Return the (x, y) coordinate for the center point of the cell that contains the specified text.  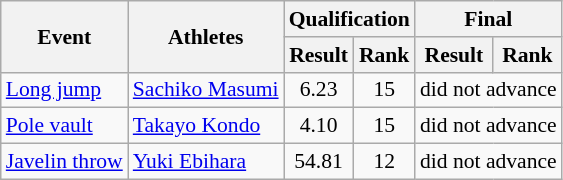
Sachiko Masumi (206, 90)
Pole vault (64, 126)
Event (64, 36)
Final (488, 19)
12 (384, 162)
6.23 (319, 90)
Takayo Kondo (206, 126)
54.81 (319, 162)
Yuki Ebihara (206, 162)
Long jump (64, 90)
Athletes (206, 36)
Qualification (350, 19)
Javelin throw (64, 162)
4.10 (319, 126)
